Output the [x, y] coordinate of the center of the cell containing the given text.  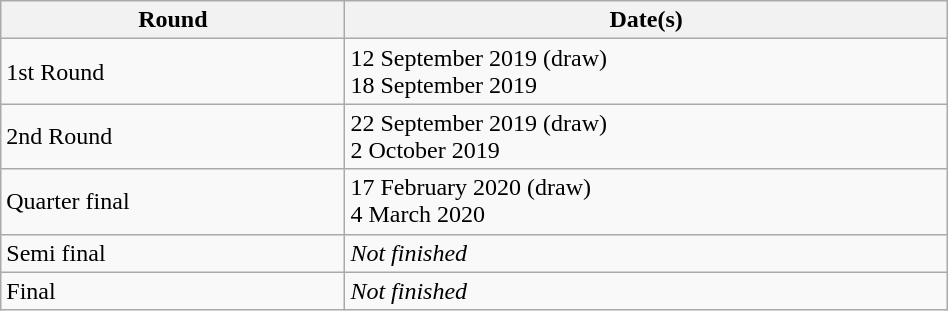
Semi final [173, 253]
Date(s) [646, 20]
Quarter final [173, 202]
12 September 2019 (draw)18 September 2019 [646, 72]
2nd Round [173, 136]
1st Round [173, 72]
22 September 2019 (draw)2 October 2019 [646, 136]
17 February 2020 (draw)4 March 2020 [646, 202]
Final [173, 291]
Round [173, 20]
